Identify which cell holds the provided text, then report its [x, y] central coordinate. 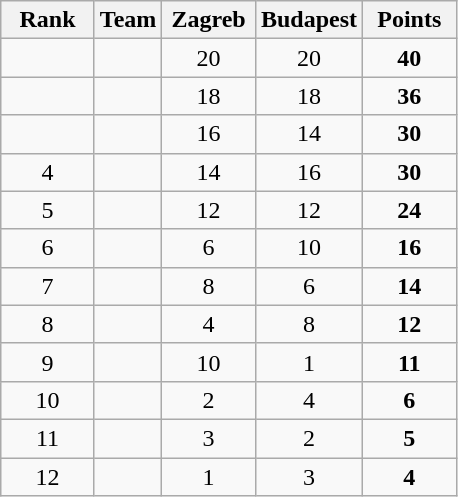
Rank [48, 20]
9 [48, 362]
24 [410, 210]
Zagreb [209, 20]
Budapest [308, 20]
Points [410, 20]
Team [128, 20]
7 [48, 286]
40 [410, 58]
36 [410, 96]
